Identify which cell holds the provided text, then report its (x, y) central coordinate. 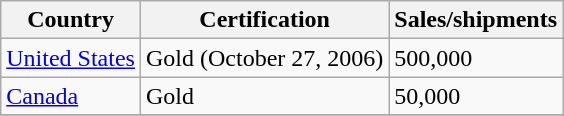
50,000 (476, 96)
United States (71, 58)
500,000 (476, 58)
Sales/shipments (476, 20)
Country (71, 20)
Gold (264, 96)
Canada (71, 96)
Certification (264, 20)
Gold (October 27, 2006) (264, 58)
